Return (X, Y) of the center of cell containing provided text 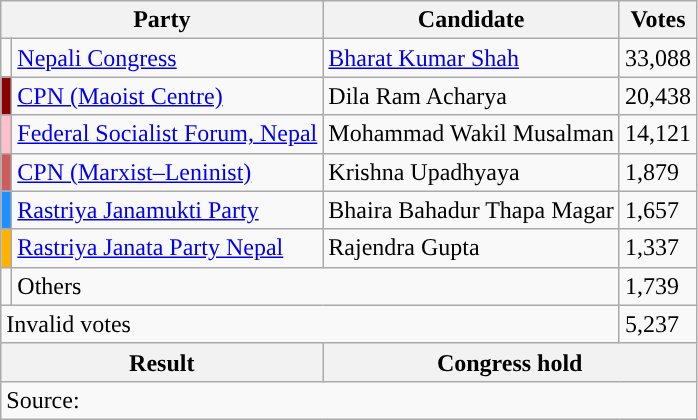
Others (316, 286)
5,237 (658, 324)
1,337 (658, 248)
Rajendra Gupta (472, 248)
Bhaira Bahadur Thapa Magar (472, 210)
20,438 (658, 96)
Congress hold (510, 362)
Rastriya Janamukti Party (168, 210)
Party (162, 20)
CPN (Marxist–Leninist) (168, 172)
Mohammad Wakil Musalman (472, 134)
1,657 (658, 210)
Nepali Congress (168, 58)
Federal Socialist Forum, Nepal (168, 134)
Bharat Kumar Shah (472, 58)
Krishna Upadhyaya (472, 172)
CPN (Maoist Centre) (168, 96)
Candidate (472, 20)
14,121 (658, 134)
Result (162, 362)
33,088 (658, 58)
Votes (658, 20)
Source: (349, 400)
1,739 (658, 286)
1,879 (658, 172)
Dila Ram Acharya (472, 96)
Invalid votes (310, 324)
Rastriya Janata Party Nepal (168, 248)
